Return the (X, Y) coordinate for the center point of the cell that contains the specified text.  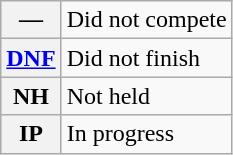
Did not finish (146, 58)
IP (31, 134)
NH (31, 96)
Did not compete (146, 20)
In progress (146, 134)
Not held (146, 96)
— (31, 20)
DNF (31, 58)
